Return the (X, Y) coordinate for the center point of the cell that contains the specified text.  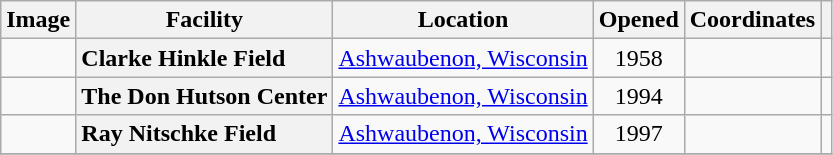
Facility (204, 20)
1958 (638, 58)
Location (463, 20)
Image (38, 20)
1994 (638, 96)
1997 (638, 134)
Coordinates (752, 20)
Opened (638, 20)
Clarke Hinkle Field (204, 58)
Ray Nitschke Field (204, 134)
The Don Hutson Center (204, 96)
